Determine the [x, y] coordinate at the center of the cell enclosing the given text.  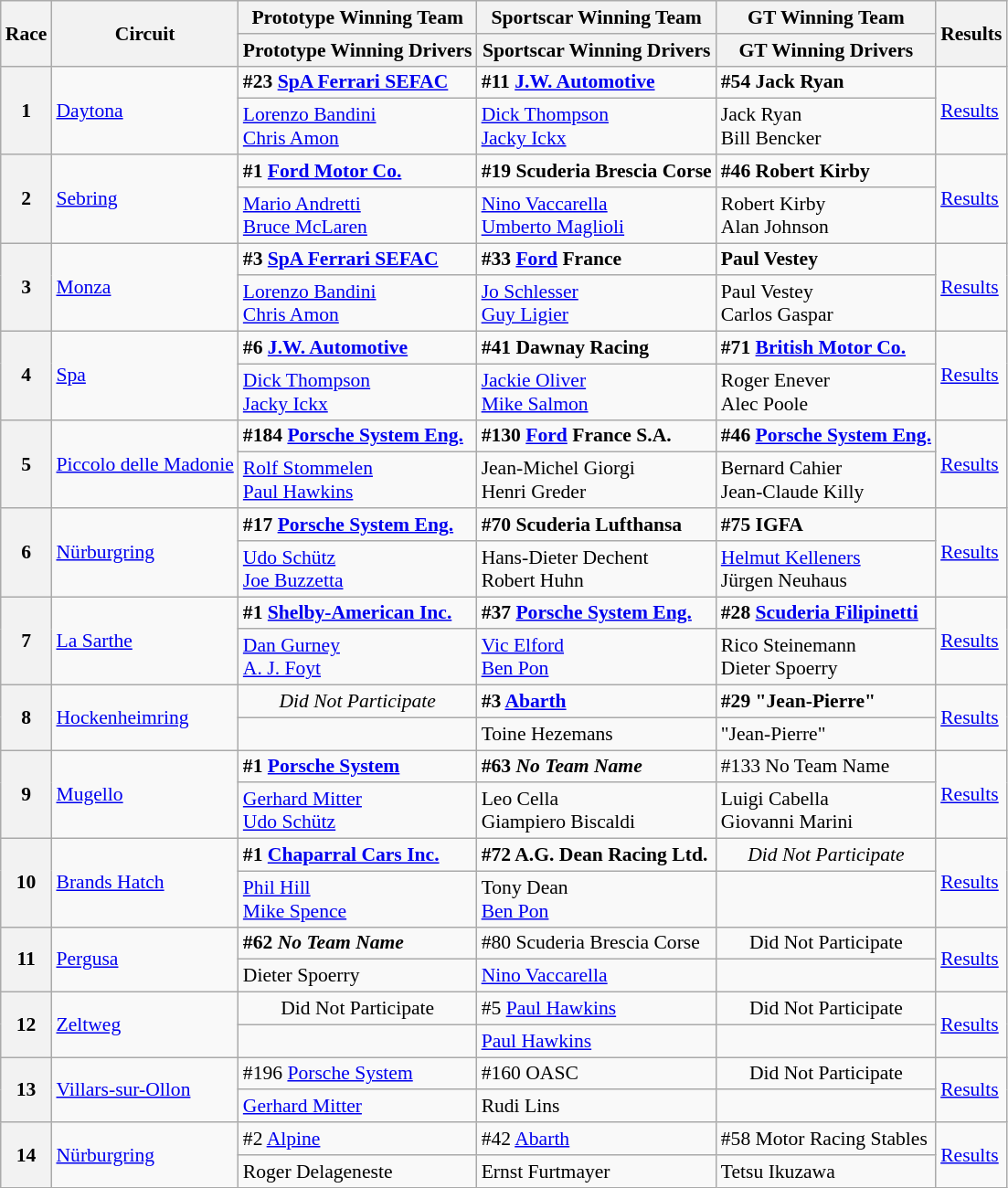
Zeltweg [144, 1025]
Roger Enever Alec Poole [826, 391]
Dieter Spoerry [358, 976]
#11 J.W. Automotive [597, 82]
Villars-sur-Ollon [144, 1089]
Monza [144, 287]
13 [27, 1089]
La Sarthe [144, 642]
#41 Dawnay Racing [597, 348]
Sportscar Winning Drivers [597, 50]
#46 Porsche System Eng. [826, 436]
#42 Abarth [597, 1139]
#133 No Team Name [826, 767]
3 [27, 287]
6 [27, 552]
#28 Scuderia Filipinetti [826, 613]
Tony Dean Ben Pon [597, 899]
4 [27, 377]
Rico Steinemann Dieter Spoerry [826, 658]
Leo Cella Giampiero Biscaldi [597, 811]
Jack Ryan Bill Bencker [826, 126]
#54 Jack Ryan [826, 82]
GT Winning Team [826, 17]
#160 OASC [597, 1074]
Jo Schlesser Guy Ligier [597, 303]
1 [27, 110]
10 [27, 883]
"Jean-Pierre" [826, 734]
Tetsu Ikuzawa [826, 1172]
#72 A.G. Dean Racing Ltd. [597, 855]
Prototype Winning Drivers [358, 50]
Roger Delageneste [358, 1172]
#23 SpA Ferrari SEFAC [358, 82]
Hans-Dieter Dechent Robert Huhn [597, 568]
12 [27, 1025]
Jackie Oliver Mike Salmon [597, 391]
#1 Chaparral Cars Inc. [358, 855]
#33 Ford France [597, 260]
#29 "Jean-Pierre" [826, 702]
Mario Andretti Bruce McLaren [358, 216]
#80 Scuderia Brescia Corse [597, 943]
#1 Ford Motor Co. [358, 171]
Nino Vaccarella Umberto Maglioli [597, 216]
#6 J.W. Automotive [358, 348]
#63 No Team Name [597, 767]
#46 Robert Kirby [826, 171]
#184 Porsche System Eng. [358, 436]
Daytona [144, 110]
#3 SpA Ferrari SEFAC [358, 260]
Spa [144, 377]
Gerhard Mitter Udo Schütz [358, 811]
Race [27, 33]
Luigi Cabella Giovanni Marini [826, 811]
14 [27, 1155]
11 [27, 960]
Paul Vestey [826, 260]
#71 British Motor Co. [826, 348]
Vic Elford Ben Pon [597, 658]
#1 Shelby-American Inc. [358, 613]
Pergusa [144, 960]
Brands Hatch [144, 883]
Sebring [144, 199]
8 [27, 718]
Robert Kirby Alan Johnson [826, 216]
#17 Porsche System Eng. [358, 525]
Rolf Stommelen Paul Hawkins [358, 481]
Mugello [144, 795]
#2 Alpine [358, 1139]
Circuit [144, 33]
#196 Porsche System [358, 1074]
2 [27, 199]
Prototype Winning Team [358, 17]
Hockenheimring [144, 718]
#58 Motor Racing Stables [826, 1139]
Udo Schütz Joe Buzzetta [358, 568]
Helmut Kelleners Jürgen Neuhaus [826, 568]
#37 Porsche System Eng. [597, 613]
Gerhard Mitter [358, 1107]
GT Winning Drivers [826, 50]
Ernst Furtmayer [597, 1172]
#5 Paul Hawkins [597, 1009]
#130 Ford France S.A. [597, 436]
Phil Hill Mike Spence [358, 899]
9 [27, 795]
#70 Scuderia Lufthansa [597, 525]
Bernard Cahier Jean-Claude Killy [826, 481]
Toine Hezemans [597, 734]
Jean-Michel Giorgi Henri Greder [597, 481]
#75 IGFA [826, 525]
#19 Scuderia Brescia Corse [597, 171]
Piccolo delle Madonie [144, 464]
Paul Hawkins [597, 1041]
#62 No Team Name [358, 943]
Sportscar Winning Team [597, 17]
7 [27, 642]
#3 Abarth [597, 702]
Rudi Lins [597, 1107]
Dan Gurney A. J. Foyt [358, 658]
Paul Vestey Carlos Gaspar [826, 303]
#1 Porsche System [358, 767]
5 [27, 464]
Nino Vaccarella [597, 976]
